Output the (x, y) coordinate of the center of the cell containing the given text.  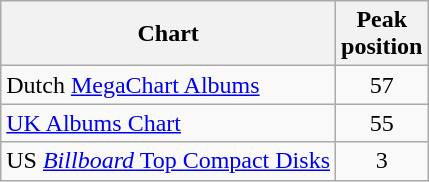
UK Albums Chart (168, 123)
Chart (168, 34)
55 (382, 123)
57 (382, 85)
3 (382, 161)
Dutch MegaChart Albums (168, 85)
Peakposition (382, 34)
US Billboard Top Compact Disks (168, 161)
